Determine the [x, y] coordinate at the center of the cell enclosing the given text.  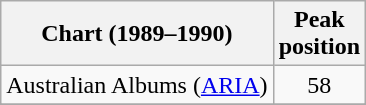
Chart (1989–1990) [137, 34]
Peakposition [319, 34]
58 [319, 85]
Australian Albums (ARIA) [137, 85]
